Provide the (X, Y) coordinate of the cell's center where the given text is located.  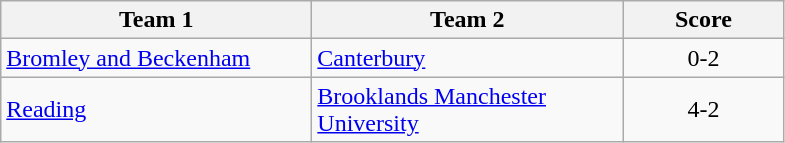
0-2 (704, 58)
Bromley and Beckenham (156, 58)
4-2 (704, 110)
Canterbury (468, 58)
Reading (156, 110)
Team 1 (156, 20)
Score (704, 20)
Team 2 (468, 20)
Brooklands Manchester University (468, 110)
